Identify which cell holds the provided text, then report its (x, y) central coordinate. 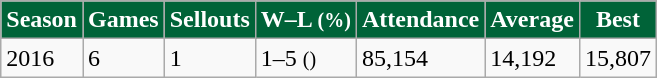
1–5 () (306, 58)
6 (123, 58)
85,154 (420, 58)
Average (532, 20)
Season (42, 20)
W–L (%) (306, 20)
2016 (42, 58)
Attendance (420, 20)
15,807 (618, 58)
14,192 (532, 58)
Sellouts (210, 20)
Games (123, 20)
Best (618, 20)
1 (210, 58)
